Find where the given text appears and provide that cell's center as [X, Y] coordinate. 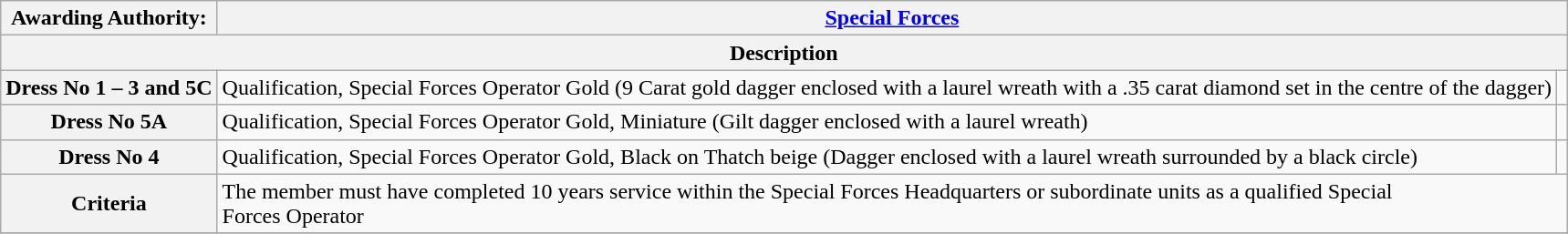
Awarding Authority: [109, 18]
Criteria [109, 204]
Dress No 1 – 3 and 5C [109, 87]
The member must have completed 10 years service within the Special Forces Headquarters or subordinate units as a qualified SpecialForces Operator [892, 204]
Dress No 5A [109, 122]
Qualification, Special Forces Operator Gold, Miniature (Gilt dagger enclosed with a laurel wreath) [887, 122]
Dress No 4 [109, 157]
Qualification, Special Forces Operator Gold, Black on Thatch beige (Dagger enclosed with a laurel wreath surrounded by a black circle) [887, 157]
Description [784, 53]
Special Forces [892, 18]
